Return the (x, y) coordinate for the center point of the cell that contains the specified text.  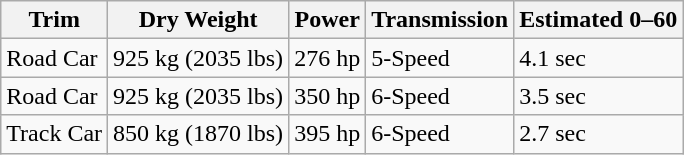
Track Car (54, 134)
395 hp (328, 134)
2.7 sec (598, 134)
5-Speed (440, 58)
4.1 sec (598, 58)
850 kg (1870 lbs) (198, 134)
3.5 sec (598, 96)
Power (328, 20)
350 hp (328, 96)
276 hp (328, 58)
Trim (54, 20)
Transmission (440, 20)
Estimated 0–60 (598, 20)
Dry Weight (198, 20)
